From the cell containing the given text, extract its center point as [X, Y] coordinate. 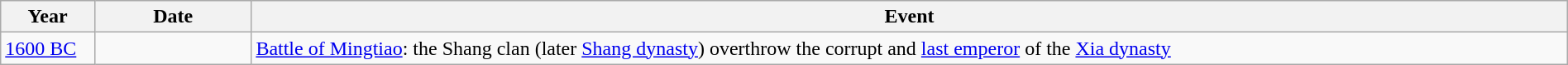
Year [48, 17]
Battle of Mingtiao: the Shang clan (later Shang dynasty) overthrow the corrupt and last emperor of the Xia dynasty [910, 48]
1600 BC [48, 48]
Date [172, 17]
Event [910, 17]
